Determine the [x, y] coordinate at the center of the cell enclosing the given text.  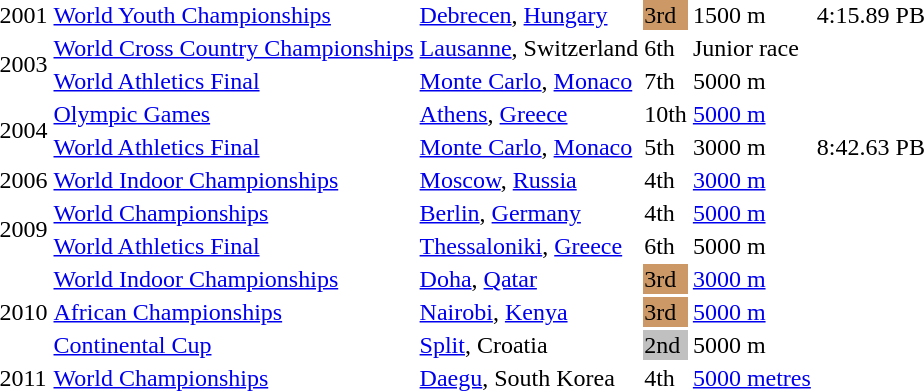
Athens, Greece [529, 114]
Split, Croatia [529, 345]
Lausanne, Switzerland [529, 48]
Berlin, Germany [529, 213]
7th [666, 81]
World Cross Country Championships [234, 48]
Junior race [752, 48]
Moscow, Russia [529, 180]
Olympic Games [234, 114]
World Championships [234, 213]
World Youth Championships [234, 15]
Doha, Qatar [529, 279]
Nairobi, Kenya [529, 312]
1500 m [752, 15]
Debrecen, Hungary [529, 15]
10th [666, 114]
5th [666, 147]
Continental Cup [234, 345]
African Championships [234, 312]
2nd [666, 345]
Thessaloniki, Greece [529, 246]
